Pinpoint the cell where the given text exists, returning its (x, y) midpoint coordinate. 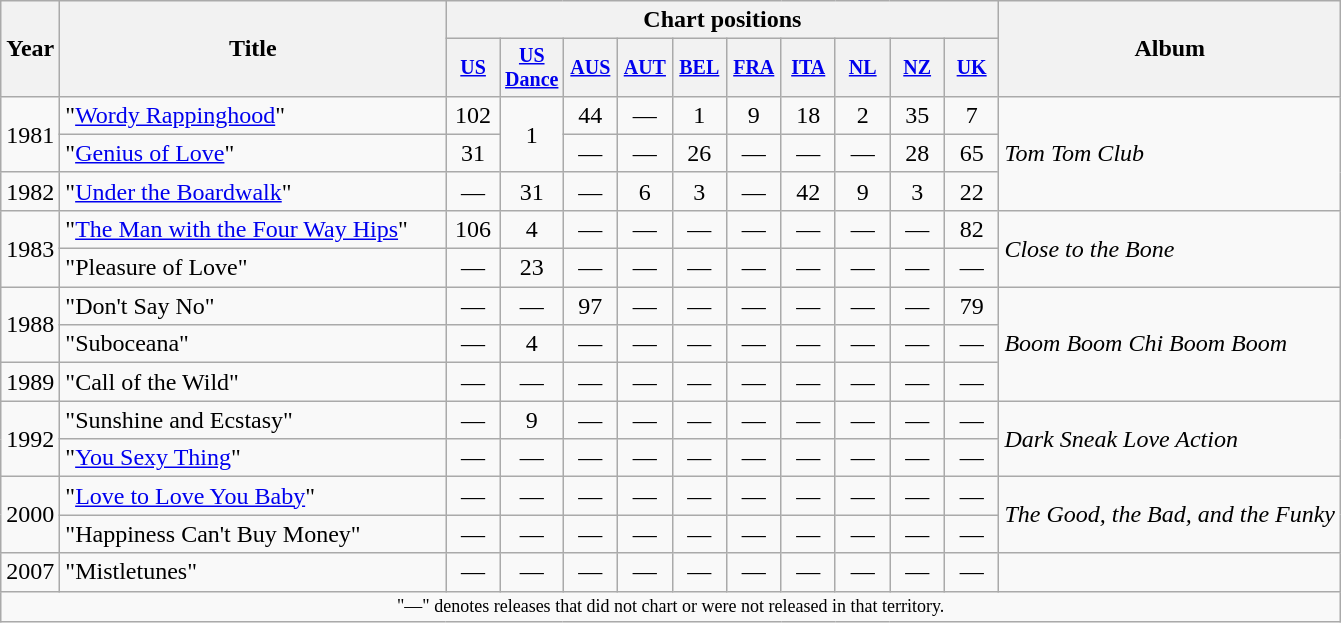
UK (971, 68)
7 (971, 115)
Close to the Bone (1170, 248)
AUS (590, 68)
106 (473, 229)
ITA (808, 68)
Chart positions (722, 20)
79 (971, 306)
23 (532, 268)
1981 (30, 134)
"The Man with the Four Way Hips" (253, 229)
AUT (645, 68)
FRA (754, 68)
82 (971, 229)
Year (30, 49)
"Mistletunes" (253, 572)
BEL (699, 68)
26 (699, 153)
NZ (917, 68)
6 (645, 191)
"Sunshine and Ecstasy" (253, 420)
"Call of the Wild" (253, 382)
35 (917, 115)
1989 (30, 382)
1982 (30, 191)
65 (971, 153)
97 (590, 306)
Title (253, 49)
Boom Boom Chi Boom Boom (1170, 344)
102 (473, 115)
2000 (30, 515)
Album (1170, 49)
1983 (30, 248)
2 (862, 115)
US Dance (532, 68)
"—" denotes releases that did not chart or were not released in that territory. (671, 606)
1992 (30, 439)
Dark Sneak Love Action (1170, 439)
US (473, 68)
"Genius of Love" (253, 153)
28 (917, 153)
1988 (30, 325)
NL (862, 68)
18 (808, 115)
"Love to Love You Baby" (253, 496)
"Wordy Rappinghood" (253, 115)
"Happiness Can't Buy Money" (253, 534)
Tom Tom Club (1170, 153)
"Don't Say No" (253, 306)
44 (590, 115)
"Pleasure of Love" (253, 268)
22 (971, 191)
42 (808, 191)
"Suboceana" (253, 344)
The Good, the Bad, and the Funky (1170, 515)
"You Sexy Thing" (253, 458)
2007 (30, 572)
"Under the Boardwalk" (253, 191)
